Locate the cell with the specified text and output its (X, Y) center coordinate. 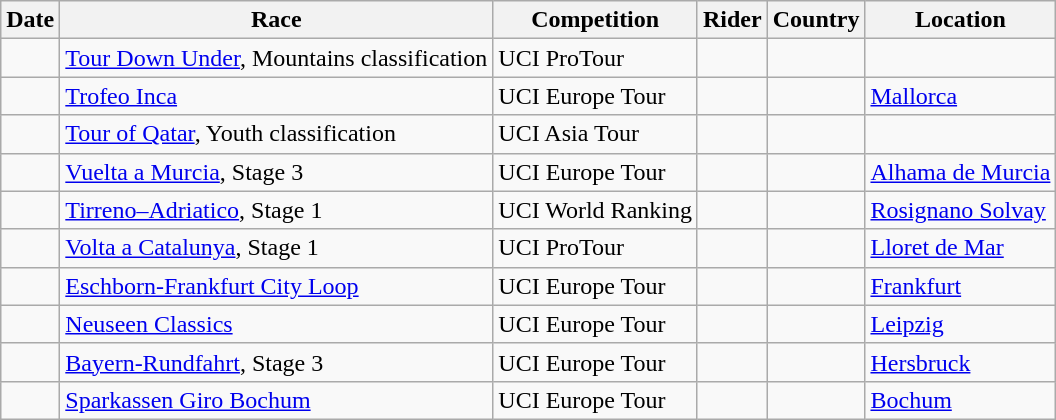
Frankfurt (960, 286)
Race (276, 20)
Eschborn-Frankfurt City Loop (276, 286)
Competition (596, 20)
Mallorca (960, 96)
Lloret de Mar (960, 248)
Neuseen Classics (276, 324)
UCI Asia Tour (596, 134)
Rider (732, 20)
Trofeo Inca (276, 96)
Bochum (960, 400)
Country (816, 20)
Volta a Catalunya, Stage 1 (276, 248)
Rosignano Solvay (960, 210)
Tour Down Under, Mountains classification (276, 58)
Sparkassen Giro Bochum (276, 400)
Tirreno–Adriatico, Stage 1 (276, 210)
Leipzig (960, 324)
Hersbruck (960, 362)
Location (960, 20)
Alhama de Murcia (960, 172)
Bayern-Rundfahrt, Stage 3 (276, 362)
Date (30, 20)
Tour of Qatar, Youth classification (276, 134)
Vuelta a Murcia, Stage 3 (276, 172)
UCI World Ranking (596, 210)
